Determine the [x, y] coordinate at the center of the cell enclosing the given text.  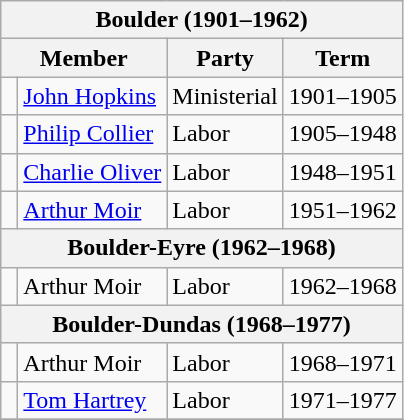
1901–1905 [342, 96]
1948–1951 [342, 172]
1905–1948 [342, 134]
1951–1962 [342, 210]
Ministerial [225, 96]
Term [342, 58]
Boulder-Dundas (1968–1977) [202, 324]
1962–1968 [342, 286]
1971–1977 [342, 400]
Member [84, 58]
1968–1971 [342, 362]
Tom Hartrey [92, 400]
Party [225, 58]
Philip Collier [92, 134]
Charlie Oliver [92, 172]
Boulder (1901–1962) [202, 20]
Boulder-Eyre (1962–1968) [202, 248]
John Hopkins [92, 96]
